Return the (X, Y) coordinate for the center point of the cell that contains the specified text.  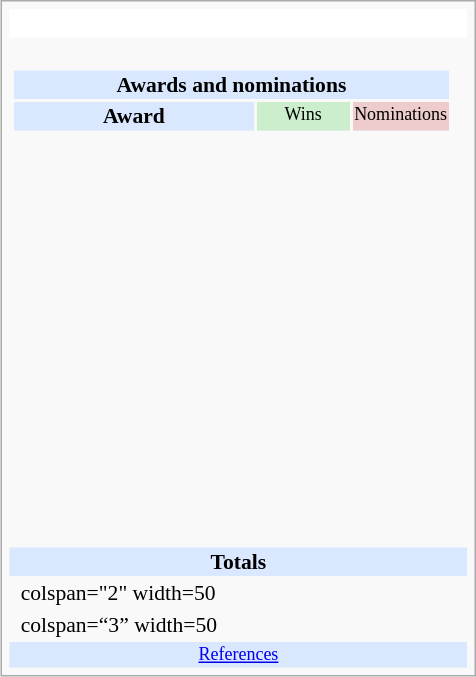
References (239, 655)
Nominations (401, 116)
Wins (304, 116)
Awards and nominations Award Wins Nominations (239, 292)
Award (134, 116)
colspan=“3” width=50 (238, 624)
Totals (239, 561)
colspan="2" width=50 (238, 593)
Awards and nominations (232, 84)
